Return [X, Y] of the center of cell containing provided text 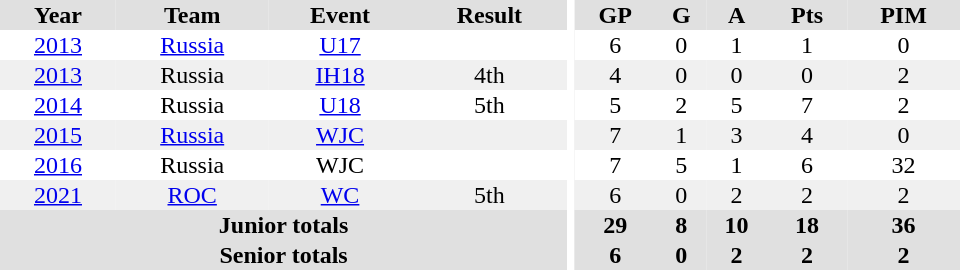
Senior totals [284, 255]
G [682, 15]
8 [682, 225]
Pts [807, 15]
32 [904, 165]
3 [736, 135]
Event [340, 15]
29 [616, 225]
18 [807, 225]
IH18 [340, 75]
ROC [192, 195]
Junior totals [284, 225]
A [736, 15]
10 [736, 225]
GP [616, 15]
WC [340, 195]
2014 [58, 105]
36 [904, 225]
Result [490, 15]
Year [58, 15]
2016 [58, 165]
4th [490, 75]
PIM [904, 15]
U17 [340, 45]
2021 [58, 195]
Team [192, 15]
U18 [340, 105]
2015 [58, 135]
